Detect which cell encompasses the target text, then output its [x, y] center coordinate. 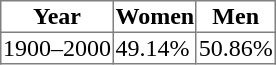
50.86% [235, 48]
Year [57, 17]
49.14% [154, 48]
Men [235, 17]
1900–2000 [57, 48]
Women [154, 17]
